Locate the cell with the specified text and output its (x, y) center coordinate. 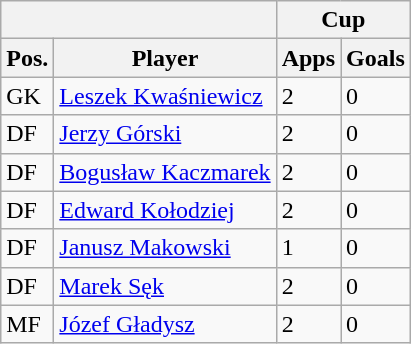
Apps (308, 58)
Jerzy Górski (165, 134)
MF (28, 324)
Józef Gładysz (165, 324)
GK (28, 96)
Goals (376, 58)
Cup (343, 20)
Pos. (28, 58)
Leszek Kwaśniewicz (165, 96)
1 (308, 248)
Janusz Makowski (165, 248)
Bogusław Kaczmarek (165, 172)
Player (165, 58)
Marek Sęk (165, 286)
Edward Kołodziej (165, 210)
